Pinpoint the cell where the given text exists, returning its [X, Y] midpoint coordinate. 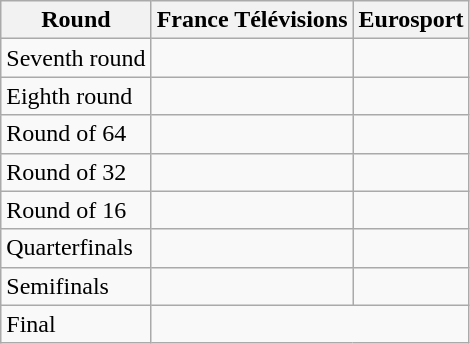
Quarterfinals [76, 248]
Round of 32 [76, 172]
Round of 16 [76, 210]
France Télévisions [252, 20]
Final [76, 324]
Semifinals [76, 286]
Round of 64 [76, 134]
Seventh round [76, 58]
Eighth round [76, 96]
Round [76, 20]
Eurosport [411, 20]
